Determine the [X, Y] coordinate at the center of the cell enclosing the given text.  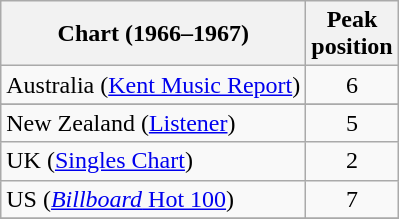
Chart (1966–1967) [154, 34]
US (Billboard Hot 100) [154, 199]
6 [352, 85]
2 [352, 161]
Australia (Kent Music Report) [154, 85]
5 [352, 123]
UK (Singles Chart) [154, 161]
Peakposition [352, 34]
New Zealand (Listener) [154, 123]
7 [352, 199]
